Return (X, Y) of the center of cell containing provided text 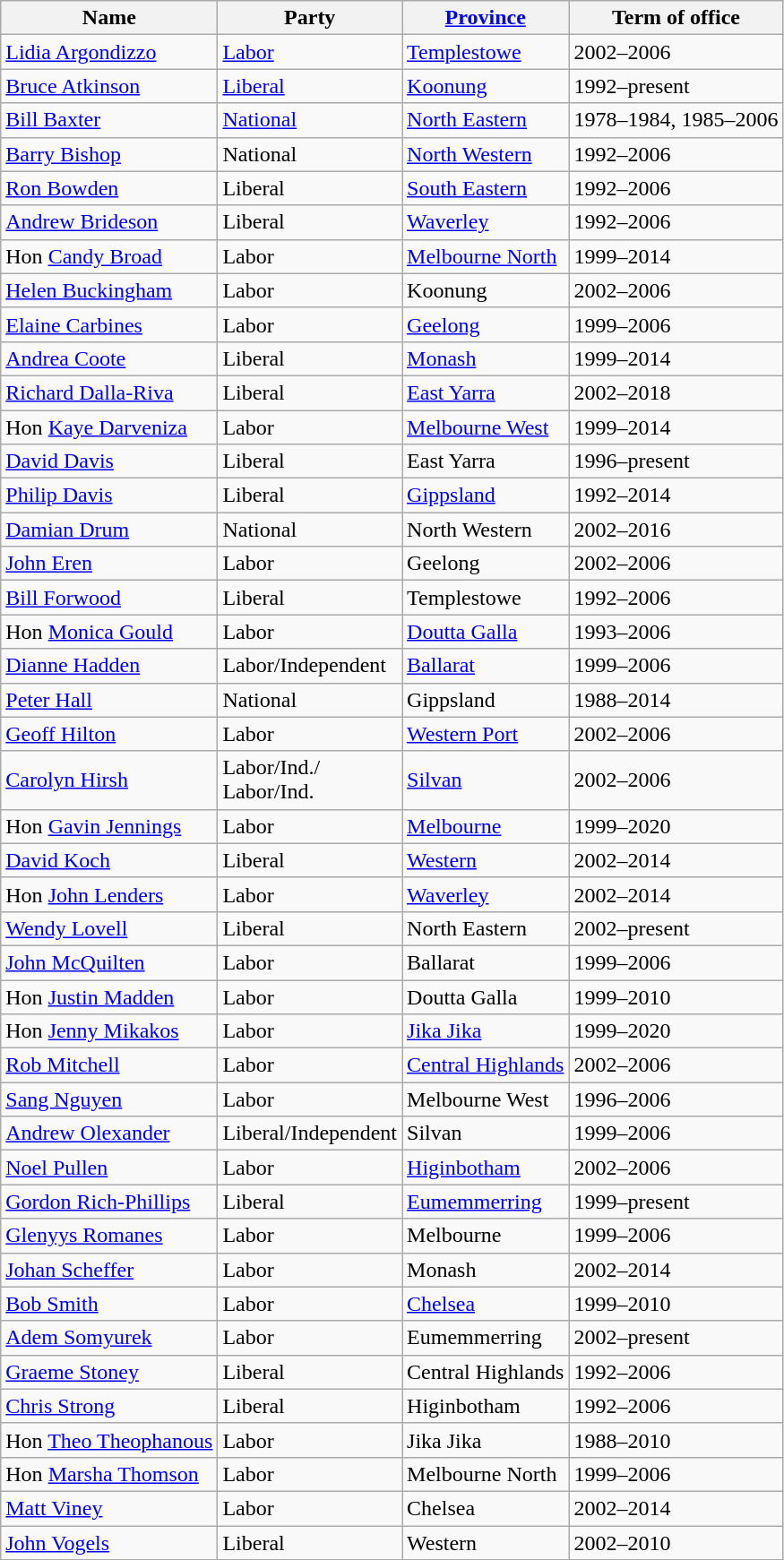
1988–2014 (676, 700)
Hon Candy Broad (109, 256)
2002–2016 (676, 530)
1993–2006 (676, 632)
Ron Bowden (109, 188)
Hon Gavin Jennings (109, 826)
Bill Forwood (109, 598)
Elaine Carbines (109, 324)
South Eastern (486, 188)
Philip Davis (109, 496)
Hon John Lenders (109, 894)
Chris Strong (109, 1406)
Richard Dalla-Riva (109, 392)
1996–present (676, 461)
Term of office (676, 18)
Barry Bishop (109, 154)
Hon Marsha Thomson (109, 1474)
Andrea Coote (109, 358)
1999–present (676, 1202)
Hon Jenny Mikakos (109, 1031)
Labor/Independent (310, 666)
Noel Pullen (109, 1168)
Western Port (486, 734)
Bruce Atkinson (109, 86)
Hon Kaye Darveniza (109, 427)
Geoff Hilton (109, 734)
2002–2018 (676, 392)
David Davis (109, 461)
Bill Baxter (109, 120)
Damian Drum (109, 530)
Carolyn Hirsh (109, 780)
Rob Mitchell (109, 1065)
David Koch (109, 860)
1978–1984, 1985–2006 (676, 120)
Graeme Stoney (109, 1372)
John Eren (109, 564)
Province (486, 18)
Wendy Lovell (109, 928)
Gordon Rich-Phillips (109, 1202)
Hon Monica Gould (109, 632)
1996–2006 (676, 1099)
John McQuilten (109, 962)
Hon Theo Theophanous (109, 1440)
Bob Smith (109, 1304)
Andrew Brideson (109, 222)
Name (109, 18)
Adem Somyurek (109, 1338)
Labor/Ind./Labor/Ind. (310, 780)
Helen Buckingham (109, 290)
Sang Nguyen (109, 1099)
Party (310, 18)
Lidia Argondizzo (109, 52)
Dianne Hadden (109, 666)
Glenyys Romanes (109, 1236)
Peter Hall (109, 700)
Hon Justin Madden (109, 997)
2002–2010 (676, 1542)
1992–2014 (676, 496)
John Vogels (109, 1542)
1988–2010 (676, 1440)
1992–present (676, 86)
Andrew Olexander (109, 1133)
Johan Scheffer (109, 1270)
Liberal/Independent (310, 1133)
Matt Viney (109, 1508)
